Determine the (X, Y) coordinate at the center of the cell enclosing the given text.  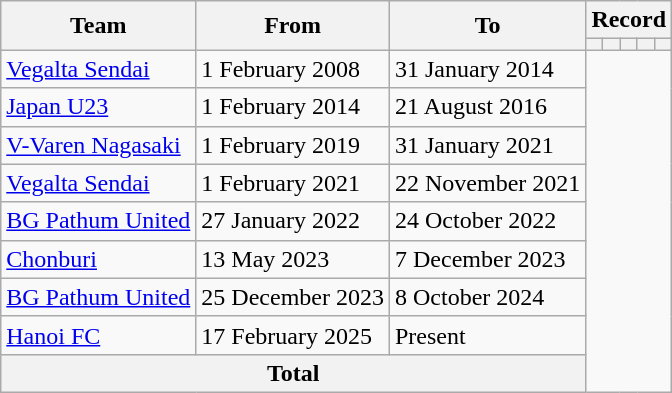
13 May 2023 (293, 259)
31 January 2021 (487, 145)
21 August 2016 (487, 107)
17 February 2025 (293, 335)
To (487, 26)
Total (294, 373)
22 November 2021 (487, 183)
31 January 2014 (487, 69)
1 February 2019 (293, 145)
25 December 2023 (293, 297)
Present (487, 335)
1 February 2021 (293, 183)
V-Varen Nagasaki (98, 145)
From (293, 26)
Japan U23 (98, 107)
24 October 2022 (487, 221)
1 February 2008 (293, 69)
7 December 2023 (487, 259)
Chonburi (98, 259)
8 October 2024 (487, 297)
27 January 2022 (293, 221)
1 February 2014 (293, 107)
Record (629, 20)
Hanoi FC (98, 335)
Team (98, 26)
